Return the (x, y) coordinate for the center point of the cell that contains the specified text.  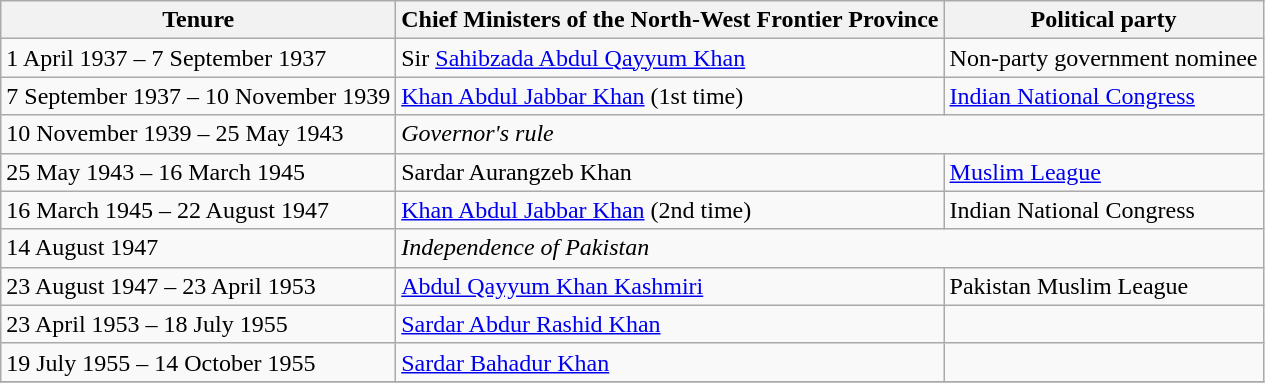
1 April 1937 – 7 September 1937 (198, 58)
10 November 1939 – 25 May 1943 (198, 134)
7 September 1937 – 10 November 1939 (198, 96)
23 August 1947 – 23 April 1953 (198, 286)
Khan Abdul Jabbar Khan (2nd time) (670, 210)
Khan Abdul Jabbar Khan (1st time) (670, 96)
Governor's rule (830, 134)
14 August 1947 (198, 248)
Sardar Bahadur Khan (670, 362)
Sardar Abdur Rashid Khan (670, 324)
Muslim League (1104, 172)
Sardar Aurangzeb Khan (670, 172)
Pakistan Muslim League (1104, 286)
Non-party government nominee (1104, 58)
25 May 1943 – 16 March 1945 (198, 172)
Chief Ministers of the North-West Frontier Province (670, 20)
19 July 1955 – 14 October 1955 (198, 362)
Political party (1104, 20)
16 March 1945 – 22 August 1947 (198, 210)
Tenure (198, 20)
Independence of Pakistan (830, 248)
23 April 1953 – 18 July 1955 (198, 324)
Abdul Qayyum Khan Kashmiri (670, 286)
Sir Sahibzada Abdul Qayyum Khan (670, 58)
